Return [x, y] of the center of cell containing provided text 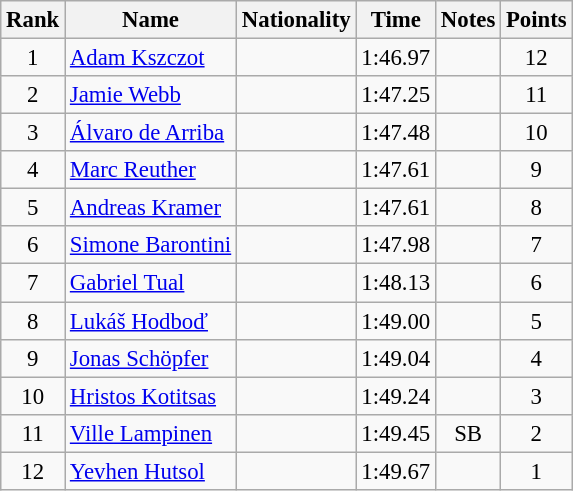
1:49.67 [396, 471]
1:49.24 [396, 396]
1:47.25 [396, 95]
1:49.45 [396, 433]
Adam Kszczot [151, 58]
Ville Lampinen [151, 433]
1:47.98 [396, 245]
Jonas Schöpfer [151, 358]
Hristos Kotitsas [151, 396]
1:49.00 [396, 321]
Nationality [296, 20]
Lukáš Hodboď [151, 321]
Marc Reuther [151, 170]
Points [536, 20]
Notes [468, 20]
1:47.48 [396, 133]
Gabriel Tual [151, 283]
Yevhen Hutsol [151, 471]
1:48.13 [396, 283]
SB [468, 433]
Time [396, 20]
Álvaro de Arriba [151, 133]
Name [151, 20]
Jamie Webb [151, 95]
Andreas Kramer [151, 208]
Rank [33, 20]
1:46.97 [396, 58]
Simone Barontini [151, 245]
1:49.04 [396, 358]
